For the text-containing cell, return its midpoint in (X, Y) coordinate format. 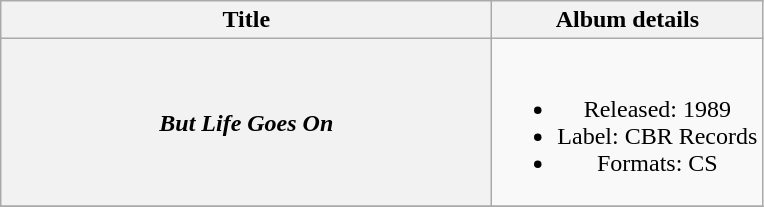
Album details (628, 20)
But Life Goes On (246, 122)
Title (246, 20)
Released: 1989Label: CBR RecordsFormats: CS (628, 122)
